Return the (x, y) coordinate for the center point of the cell that contains the specified text.  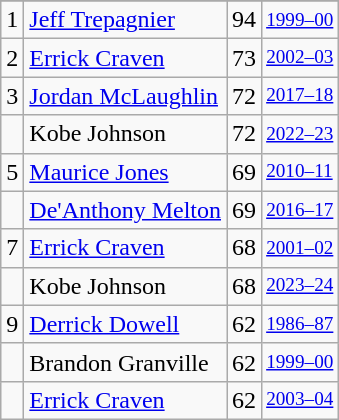
2010–11 (300, 172)
De'Anthony Melton (126, 210)
Jeff Trepagnier (126, 20)
2002–03 (300, 58)
5 (12, 172)
Derrick Dowell (126, 324)
7 (12, 248)
2001–02 (300, 248)
9 (12, 324)
Jordan McLaughlin (126, 96)
2016–17 (300, 210)
2017–18 (300, 96)
3 (12, 96)
2023–24 (300, 286)
94 (244, 20)
73 (244, 58)
1986–87 (300, 324)
2003–04 (300, 400)
2 (12, 58)
2022–23 (300, 134)
Brandon Granville (126, 362)
1 (12, 20)
Maurice Jones (126, 172)
